Detect which cell encompasses the target text, then output its [x, y] center coordinate. 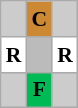
F [39, 90]
C [39, 19]
